Find where the given text appears and provide that cell's center as [x, y] coordinate. 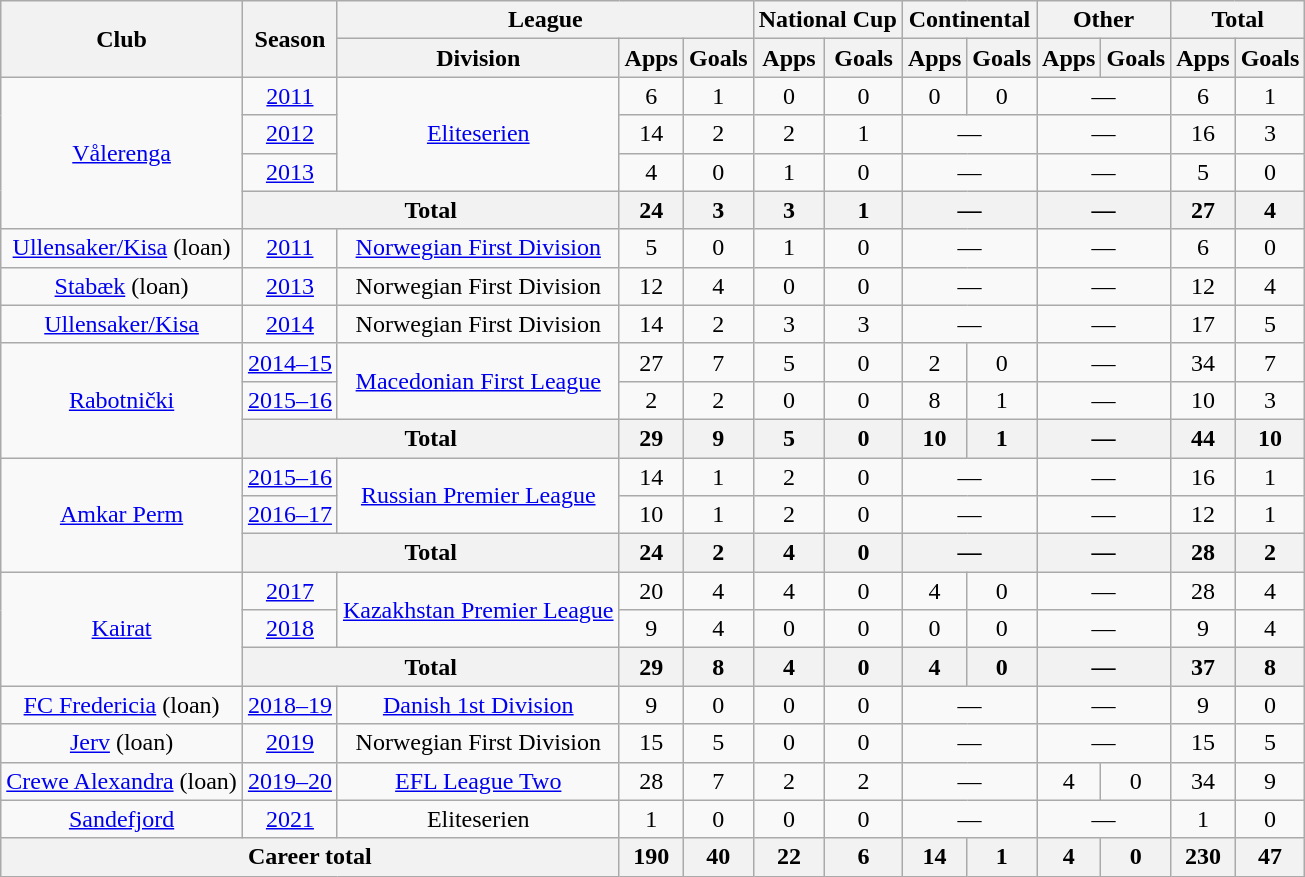
17 [1203, 324]
League [545, 20]
190 [651, 857]
2017 [290, 591]
Sandefjord [122, 819]
Russian Premier League [478, 496]
44 [1203, 438]
2021 [290, 819]
20 [651, 591]
2016–17 [290, 515]
Club [122, 39]
Ullensaker/Kisa [122, 324]
2018–19 [290, 705]
Danish 1st Division [478, 705]
2012 [290, 134]
2018 [290, 629]
Kairat [122, 629]
Career total [310, 857]
2019 [290, 743]
2014–15 [290, 362]
37 [1203, 667]
Amkar Perm [122, 515]
Macedonian First League [478, 381]
Jerv (loan) [122, 743]
Continental [969, 20]
Crewe Alexandra (loan) [122, 781]
47 [1270, 857]
2019–20 [290, 781]
National Cup [828, 20]
Other [1104, 20]
Kazakhstan Premier League [478, 610]
22 [789, 857]
Rabotnički [122, 400]
FC Fredericia (loan) [122, 705]
EFL League Two [478, 781]
Ullensaker/Kisa (loan) [122, 248]
2014 [290, 324]
40 [718, 857]
Vålerenga [122, 153]
Season [290, 39]
Stabæk (loan) [122, 286]
Division [478, 58]
230 [1203, 857]
